Extract the [x, y] coordinate from the center of the cell holding the provided text.  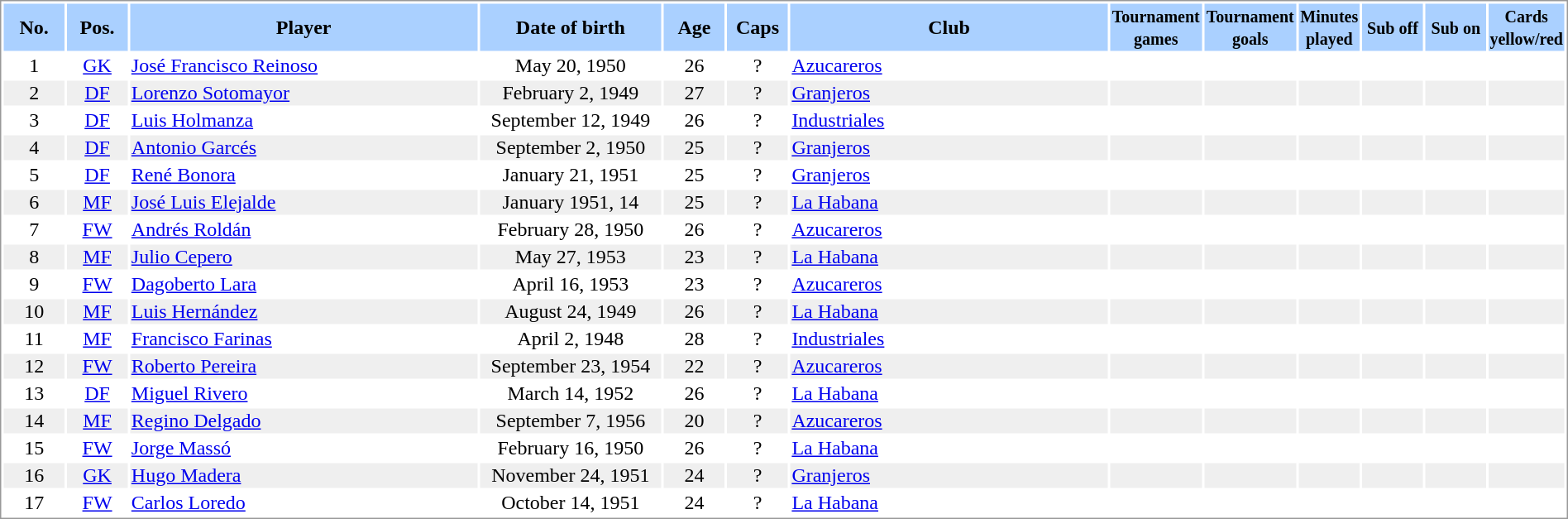
September 12, 1949 [571, 120]
Andrés Roldán [304, 229]
Luis Hernández [304, 312]
March 14, 1952 [571, 393]
Pos. [98, 26]
12 [33, 367]
22 [695, 367]
28 [695, 339]
No. [33, 26]
José Luis Elejalde [304, 203]
Dagoberto Lara [304, 284]
Age [695, 26]
20 [695, 421]
René Bonora [304, 175]
Julio Cepero [304, 257]
16 [33, 476]
15 [33, 448]
9 [33, 284]
Miguel Rivero [304, 393]
Date of birth [571, 26]
October 14, 1951 [571, 502]
Carlos Loredo [304, 502]
Lorenzo Sotomayor [304, 94]
February 28, 1950 [571, 229]
Hugo Madera [304, 476]
14 [33, 421]
11 [33, 339]
8 [33, 257]
Player [304, 26]
May 27, 1953 [571, 257]
January 1951, 14 [571, 203]
10 [33, 312]
September 23, 1954 [571, 367]
January 21, 1951 [571, 175]
6 [33, 203]
Minutesplayed [1329, 26]
José Francisco Reinoso [304, 65]
February 16, 1950 [571, 448]
27 [695, 94]
Tournamentgames [1156, 26]
7 [33, 229]
2 [33, 94]
Antonio Garcés [304, 148]
13 [33, 393]
17 [33, 502]
Caps [758, 26]
February 2, 1949 [571, 94]
April 16, 1953 [571, 284]
5 [33, 175]
Cardsyellow/red [1527, 26]
Jorge Massó [304, 448]
Sub on [1456, 26]
September 7, 1956 [571, 421]
May 20, 1950 [571, 65]
4 [33, 148]
September 2, 1950 [571, 148]
April 2, 1948 [571, 339]
3 [33, 120]
Sub off [1393, 26]
Tournamentgoals [1250, 26]
Francisco Farinas [304, 339]
Luis Holmanza [304, 120]
Roberto Pereira [304, 367]
November 24, 1951 [571, 476]
Regino Delgado [304, 421]
August 24, 1949 [571, 312]
Club [949, 26]
1 [33, 65]
